Extract the (X, Y) coordinate from the center of the cell holding the provided text.  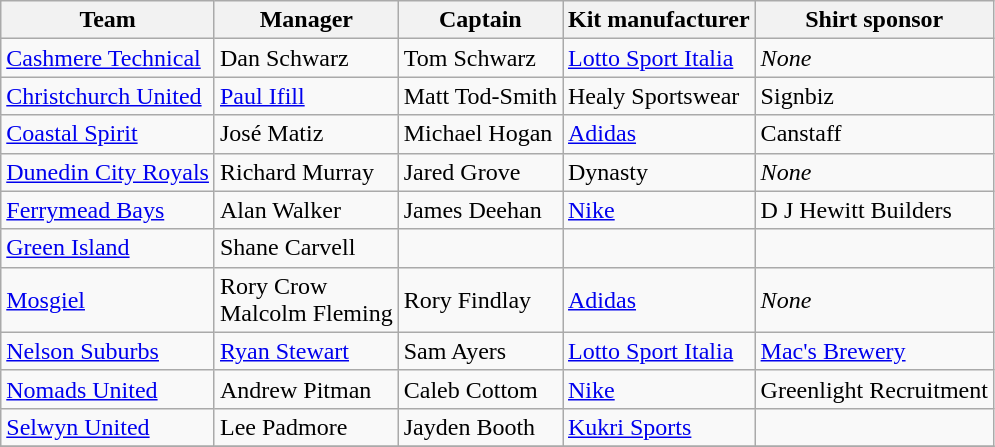
Signbiz (874, 96)
Alan Walker (306, 210)
Rory Findlay (480, 300)
Christchurch United (108, 96)
Jayden Booth (480, 427)
Ryan Stewart (306, 351)
Andrew Pitman (306, 389)
Sam Ayers (480, 351)
James Deehan (480, 210)
Cashmere Technical (108, 58)
Dynasty (658, 172)
Greenlight Recruitment (874, 389)
Lee Padmore (306, 427)
Ferrymead Bays (108, 210)
Nelson Suburbs (108, 351)
Kukri Sports (658, 427)
Richard Murray (306, 172)
Captain (480, 20)
Healy Sportswear (658, 96)
Dunedin City Royals (108, 172)
Mosgiel (108, 300)
Nomads United (108, 389)
Rory Crow Malcolm Fleming (306, 300)
Green Island (108, 248)
Matt Tod-Smith (480, 96)
Caleb Cottom (480, 389)
Team (108, 20)
Paul Ifill (306, 96)
Shirt sponsor (874, 20)
Dan Schwarz (306, 58)
Shane Carvell (306, 248)
Coastal Spirit (108, 134)
Canstaff (874, 134)
Kit manufacturer (658, 20)
Michael Hogan (480, 134)
Selwyn United (108, 427)
Mac's Brewery (874, 351)
Manager (306, 20)
Jared Grove (480, 172)
José Matiz (306, 134)
D J Hewitt Builders (874, 210)
Tom Schwarz (480, 58)
